For the text-containing cell, return its midpoint in [x, y] coordinate format. 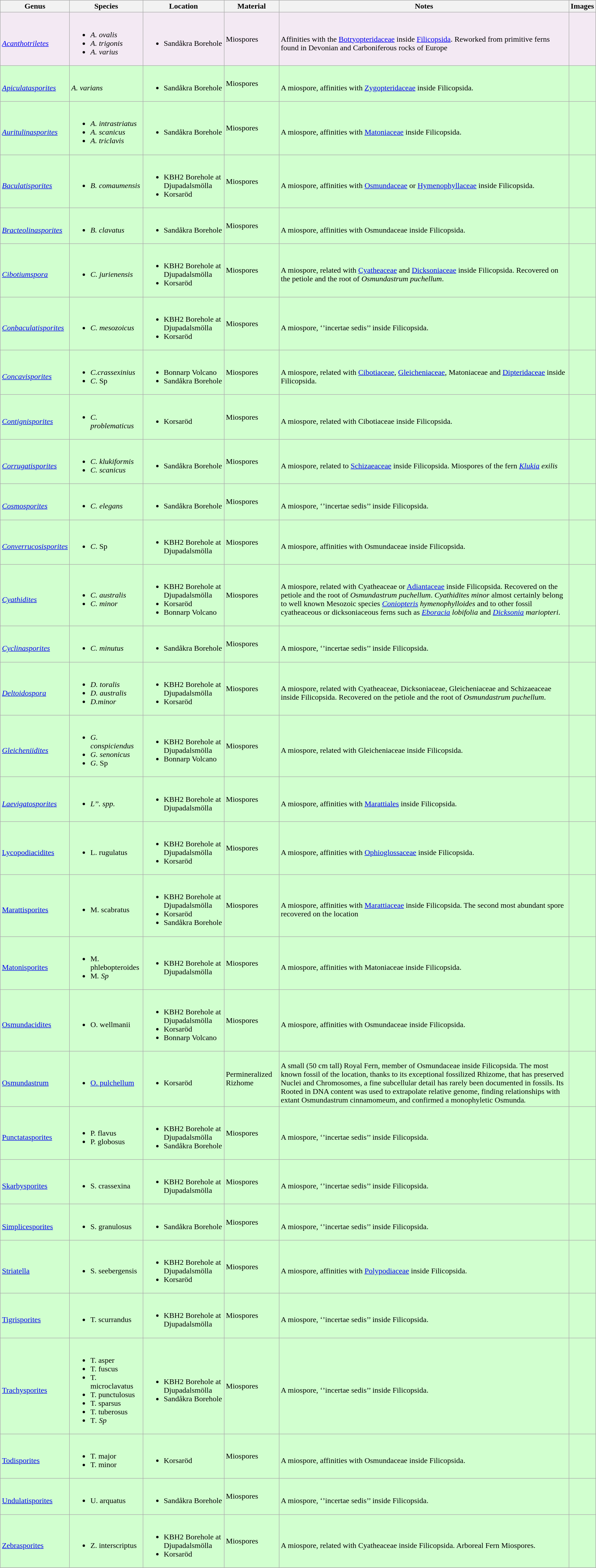
O. wellmanii [106, 1020]
Bonnarp VolcanoSandåkra Borehole [183, 372]
Osmundastrum [35, 1079]
Permineralized Rizhome [252, 1079]
KBH2 Borehole at DjupadalsmöllaKorsarödSandåkra Borehole [183, 906]
Cyclinasporites [35, 644]
A miospore, affinities with Ophioglossaceae inside Filicopsida. [424, 848]
Cibotiumspora [35, 270]
Tigrisporites [35, 1315]
B. clavatus [106, 226]
O. pulchellum [106, 1079]
C. australisC. minor [106, 595]
Genus [35, 6]
L. rugulatus [106, 848]
Todisporites [35, 1456]
Location [183, 6]
Cyathidites [35, 595]
A miospore, related with Gleicheniaceae inside Filicopsida. [424, 746]
S. granulosus [106, 1222]
Apiculatasporites [35, 83]
A miospore, affinities with Osmundaceae or Hymenophyllaceae inside Filicopsida. [424, 181]
A miospore, related to Schizaeaceae inside Filicopsida. Miospores of the fern Klukia exilis [424, 461]
Images [582, 6]
C. minutus [106, 644]
Z. interscriptus [106, 1541]
KBH2 Borehole at DjupadalsmöllaBonnarp Volcano [183, 746]
Matonisporites [35, 963]
Auritulinasporites [35, 128]
A miospore, affinities with Marattiaceae inside Filicopsida. The second most abundant spore recovered on the location [424, 906]
A miospore, related with Cibotiaceae inside Filicopsida. [424, 417]
Converrucosisporites [35, 542]
C. Sp [106, 542]
U. arquatus [106, 1497]
C. problematicus [106, 417]
Striatella [35, 1266]
A miospore, related with Cyatheaceae inside Filicopsida. Arboreal Fern Miospores. [424, 1541]
A miospore, affinities with Zygopteridaceae inside Filicopsida. [424, 83]
Acanthotriletes [35, 39]
Species [106, 6]
Osmundacidites [35, 1020]
Concavisporites [35, 372]
Punctatasporites [35, 1133]
Material [252, 6]
Conbaculatisporites [35, 323]
Gleicheniidites [35, 746]
Trachysporites [35, 1386]
C. elegans [106, 501]
Laevigatosporites [35, 799]
L’’. spp. [106, 799]
A. ovalisA. trigonisA. varius [106, 39]
T. scurrandus [106, 1315]
B. comaumensis [106, 181]
P. flavusP. globosus [106, 1133]
A. varians [106, 83]
A miospore, affinities with Polypodiaceae inside Filicopsida. [424, 1266]
S. crassexina [106, 1182]
Deltoidospora [35, 689]
Undulatisporites [35, 1497]
C. mesozoicus [106, 323]
A miospore, related with Cibotiaceae, Gleicheniaceae, Matoniaceae and Dipteridaceae inside Filicopsida. [424, 372]
Marattisporites [35, 906]
Baculatisporites [35, 181]
Corrugatisporites [35, 461]
T. asperT. fuscusT. microclavatusT. punctulosusT. sparsusT. tuberosusT. Sp [106, 1386]
C.crassexiniusC. Sp [106, 372]
G. conspiciendusG. senonicusG. Sp [106, 746]
Zebrasporites [35, 1541]
Contignisporites [35, 417]
S. seebergensis [106, 1266]
M. phlebopteroidesM. Sp [106, 963]
T. majorT. minor [106, 1456]
Notes [424, 6]
M. scabratus [106, 906]
Bracteolinasporites [35, 226]
Cosmosporites [35, 501]
A. intrastriatusA. scanicusA. triclavis [106, 128]
Affinities with the Botryopteridaceae inside Filicopsida. Reworked from primitive ferns found in Devonian and Carboniferous rocks of Europe [424, 39]
Lycopodiacidites [35, 848]
D. toralisD. australisD.minor [106, 689]
A miospore, affinities with Marattiales inside Filicopsida. [424, 799]
Simplicesporites [35, 1222]
C. jurienensis [106, 270]
C. klukiformisC. scanicus [106, 461]
A miospore, related with Cyatheaceae and Dicksoniaceae inside Filicopsida. Recovered on the petiole and the root of Osmundastrum puchellum. [424, 270]
Skarbysporites [35, 1182]
